Detect which cell encompasses the target text, then output its (X, Y) center coordinate. 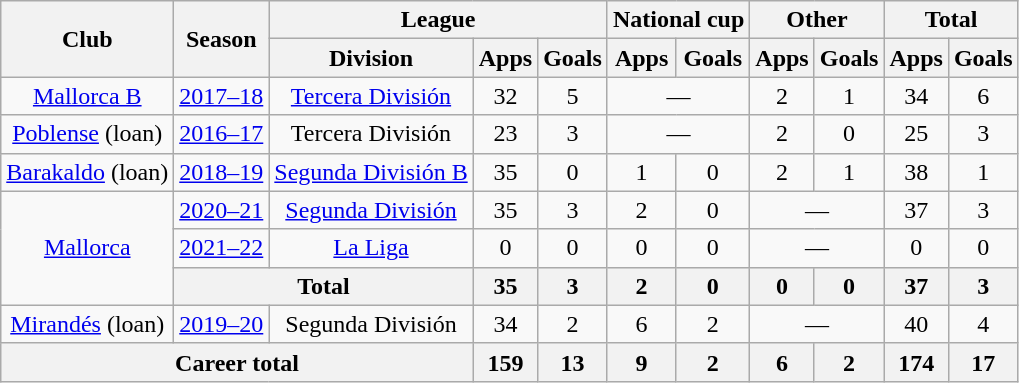
Mallorca (88, 248)
17 (983, 362)
Season (222, 39)
Club (88, 39)
9 (641, 362)
174 (916, 362)
23 (505, 134)
2017–18 (222, 96)
5 (573, 96)
40 (916, 324)
13 (573, 362)
2016–17 (222, 134)
Division (371, 58)
La Liga (371, 248)
38 (916, 172)
National cup (678, 20)
Mirandés (loan) (88, 324)
2021–22 (222, 248)
2019–20 (222, 324)
Segunda División B (371, 172)
2018–19 (222, 172)
Career total (237, 362)
25 (916, 134)
32 (505, 96)
Barakaldo (loan) (88, 172)
159 (505, 362)
2020–21 (222, 210)
Mallorca B (88, 96)
Other (817, 20)
4 (983, 324)
League (438, 20)
Poblense (loan) (88, 134)
